From the cell containing the given text, extract its center point as [x, y] coordinate. 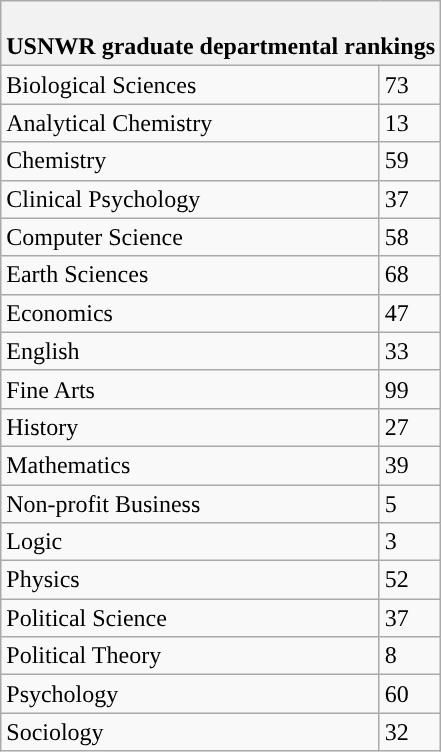
Economics [190, 313]
Logic [190, 542]
73 [410, 85]
58 [410, 237]
Analytical Chemistry [190, 123]
68 [410, 275]
Computer Science [190, 237]
Political Theory [190, 656]
27 [410, 427]
Clinical Psychology [190, 199]
60 [410, 694]
History [190, 427]
Non-profit Business [190, 503]
Sociology [190, 732]
Physics [190, 580]
47 [410, 313]
59 [410, 161]
Psychology [190, 694]
Mathematics [190, 465]
Earth Sciences [190, 275]
Biological Sciences [190, 85]
Fine Arts [190, 389]
Political Science [190, 618]
33 [410, 351]
Chemistry [190, 161]
99 [410, 389]
13 [410, 123]
39 [410, 465]
3 [410, 542]
5 [410, 503]
English [190, 351]
32 [410, 732]
52 [410, 580]
USNWR graduate departmental rankings [221, 34]
8 [410, 656]
